Provide the [x, y] coordinate of the cell's center where the given text is located.  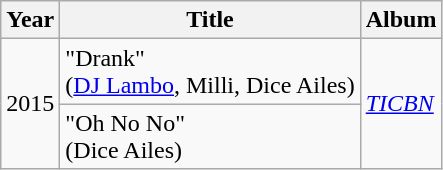
TICBN [401, 104]
"Oh No No" (Dice Ailes) [210, 136]
Year [30, 20]
"Drank" (DJ Lambo, Milli, Dice Ailes) [210, 72]
Title [210, 20]
Album [401, 20]
2015 [30, 104]
